Provide the [x, y] coordinate of the cell's center where the given text is located.  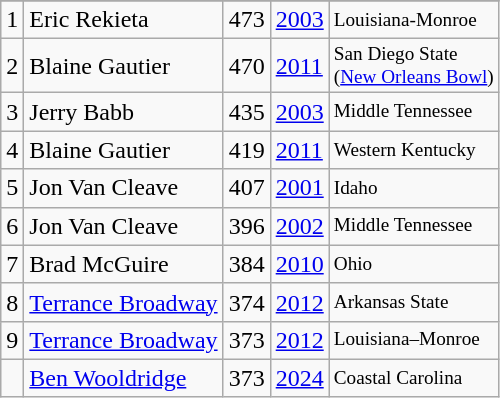
3 [12, 112]
Coastal Carolina [414, 378]
470 [246, 66]
1 [12, 20]
San Diego State(New Orleans Bowl) [414, 66]
435 [246, 112]
2002 [300, 226]
2 [12, 66]
Louisiana–Monroe [414, 340]
Ben Wooldridge [124, 378]
407 [246, 188]
384 [246, 264]
2001 [300, 188]
Ohio [414, 264]
Brad McGuire [124, 264]
4 [12, 150]
5 [12, 188]
Western Kentucky [414, 150]
2024 [300, 378]
2010 [300, 264]
396 [246, 226]
419 [246, 150]
9 [12, 340]
7 [12, 264]
6 [12, 226]
8 [12, 302]
374 [246, 302]
Louisiana-Monroe [414, 20]
Idaho [414, 188]
Jerry Babb [124, 112]
Eric Rekieta [124, 20]
473 [246, 20]
Arkansas State [414, 302]
